Pinpoint the cell where the given text exists, returning its [X, Y] midpoint coordinate. 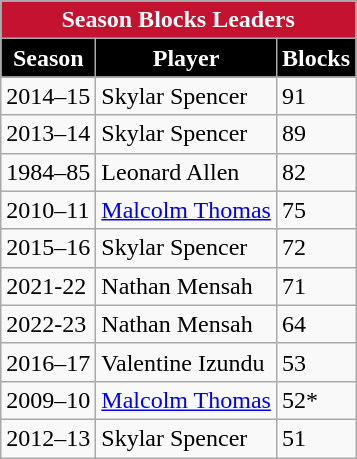
72 [316, 248]
Blocks [316, 58]
89 [316, 134]
51 [316, 438]
53 [316, 362]
2009–10 [48, 400]
75 [316, 210]
64 [316, 324]
91 [316, 96]
82 [316, 172]
2010–11 [48, 210]
2012–13 [48, 438]
Player [186, 58]
71 [316, 286]
52* [316, 400]
2014–15 [48, 96]
2013–14 [48, 134]
Season [48, 58]
Season Blocks Leaders [178, 20]
1984–85 [48, 172]
2015–16 [48, 248]
2016–17 [48, 362]
Leonard Allen [186, 172]
2022-23 [48, 324]
2021-22 [48, 286]
Valentine Izundu [186, 362]
